Search for the cell housing the specified text and yield its [X, Y] center coordinate. 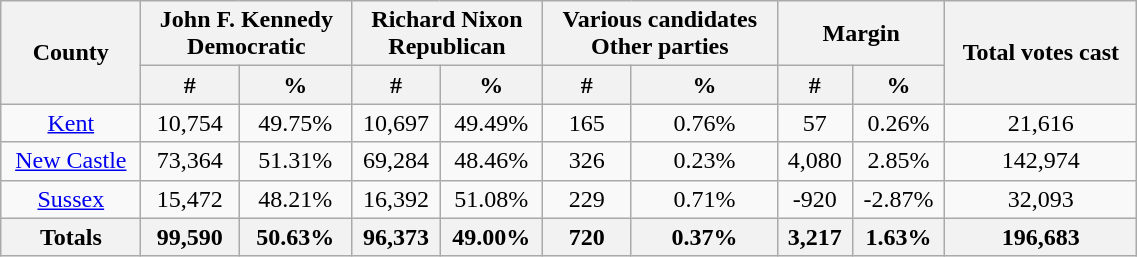
Total votes cast [1041, 52]
73,364 [190, 161]
10,754 [190, 123]
New Castle [71, 161]
John F. KennedyDemocratic [246, 34]
0.37% [704, 237]
Richard NixonRepublican [447, 34]
142,974 [1041, 161]
48.46% [491, 161]
69,284 [396, 161]
-920 [816, 199]
Totals [71, 237]
51.31% [296, 161]
4,080 [816, 161]
15,472 [190, 199]
720 [586, 237]
Sussex [71, 199]
50.63% [296, 237]
21,616 [1041, 123]
49.75% [296, 123]
49.49% [491, 123]
196,683 [1041, 237]
Kent [71, 123]
0.26% [898, 123]
49.00% [491, 237]
3,217 [816, 237]
229 [586, 199]
Various candidatesOther parties [660, 34]
32,093 [1041, 199]
96,373 [396, 237]
57 [816, 123]
Margin [862, 34]
0.76% [704, 123]
1.63% [898, 237]
0.71% [704, 199]
99,590 [190, 237]
0.23% [704, 161]
51.08% [491, 199]
2.85% [898, 161]
16,392 [396, 199]
326 [586, 161]
48.21% [296, 199]
-2.87% [898, 199]
County [71, 52]
10,697 [396, 123]
165 [586, 123]
